Identify which cell holds the provided text, then report its (X, Y) central coordinate. 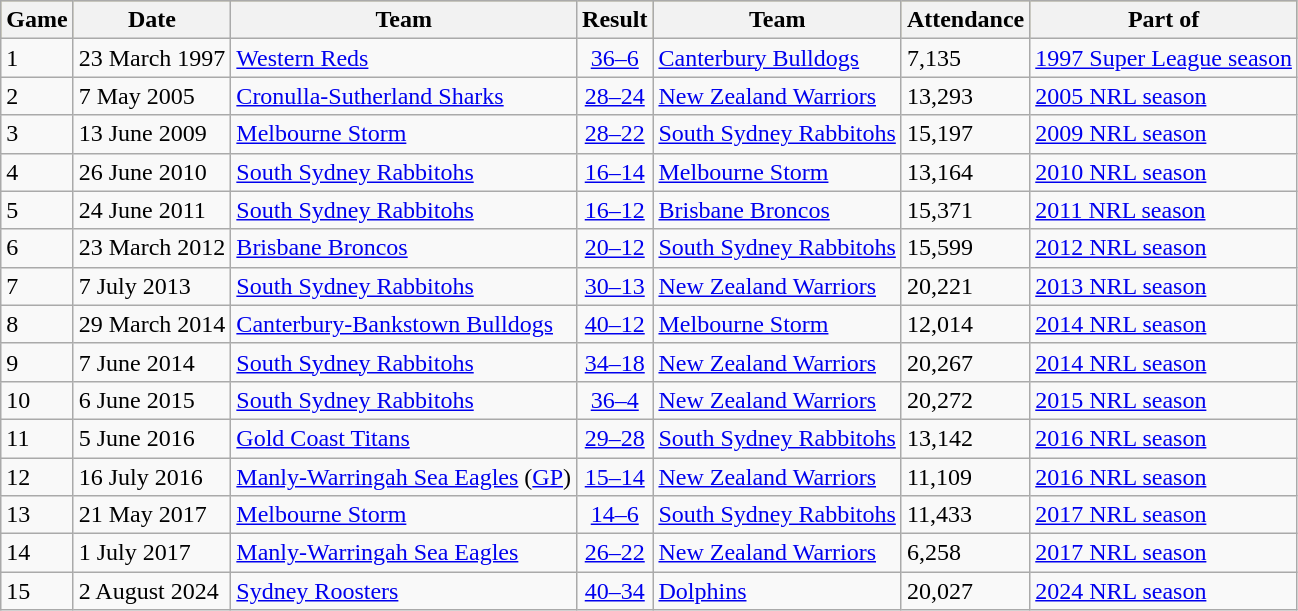
14 (37, 553)
2012 NRL season (1164, 248)
13 (37, 515)
24 June 2011 (152, 210)
Manly-Warringah Sea Eagles (GP) (404, 477)
29 March 2014 (152, 324)
13 June 2009 (152, 134)
2 August 2024 (152, 591)
13,142 (965, 438)
7 May 2005 (152, 96)
40–34 (615, 591)
14–6 (615, 515)
20,272 (965, 400)
Attendance (965, 20)
15–14 (615, 477)
5 (37, 210)
7 (37, 286)
Date (152, 20)
1997 Super League season (1164, 58)
Dolphins (777, 591)
Sydney Roosters (404, 591)
2024 NRL season (1164, 591)
3 (37, 134)
Manly-Warringah Sea Eagles (404, 553)
11 (37, 438)
4 (37, 172)
20–12 (615, 248)
40–12 (615, 324)
Canterbury Bulldogs (777, 58)
8 (37, 324)
Canterbury-Bankstown Bulldogs (404, 324)
Part of (1164, 20)
12 (37, 477)
7 July 2013 (152, 286)
16–12 (615, 210)
2011 NRL season (1164, 210)
34–18 (615, 362)
Western Reds (404, 58)
13,293 (965, 96)
2009 NRL season (1164, 134)
26 June 2010 (152, 172)
28–24 (615, 96)
2015 NRL season (1164, 400)
20,027 (965, 591)
Gold Coast Titans (404, 438)
23 March 1997 (152, 58)
36–4 (615, 400)
6,258 (965, 553)
2005 NRL season (1164, 96)
26–22 (615, 553)
7 June 2014 (152, 362)
23 March 2012 (152, 248)
15,371 (965, 210)
Result (615, 20)
2010 NRL season (1164, 172)
36–6 (615, 58)
11,109 (965, 477)
30–13 (615, 286)
Game (37, 20)
6 (37, 248)
1 July 2017 (152, 553)
21 May 2017 (152, 515)
Cronulla-Sutherland Sharks (404, 96)
2013 NRL season (1164, 286)
11,433 (965, 515)
5 June 2016 (152, 438)
15,599 (965, 248)
15 (37, 591)
28–22 (615, 134)
10 (37, 400)
29–28 (615, 438)
6 June 2015 (152, 400)
20,221 (965, 286)
12,014 (965, 324)
1 (37, 58)
20,267 (965, 362)
15,197 (965, 134)
7,135 (965, 58)
9 (37, 362)
16 July 2016 (152, 477)
13,164 (965, 172)
16–14 (615, 172)
2 (37, 96)
